Identify which cell holds the provided text, then report its (x, y) central coordinate. 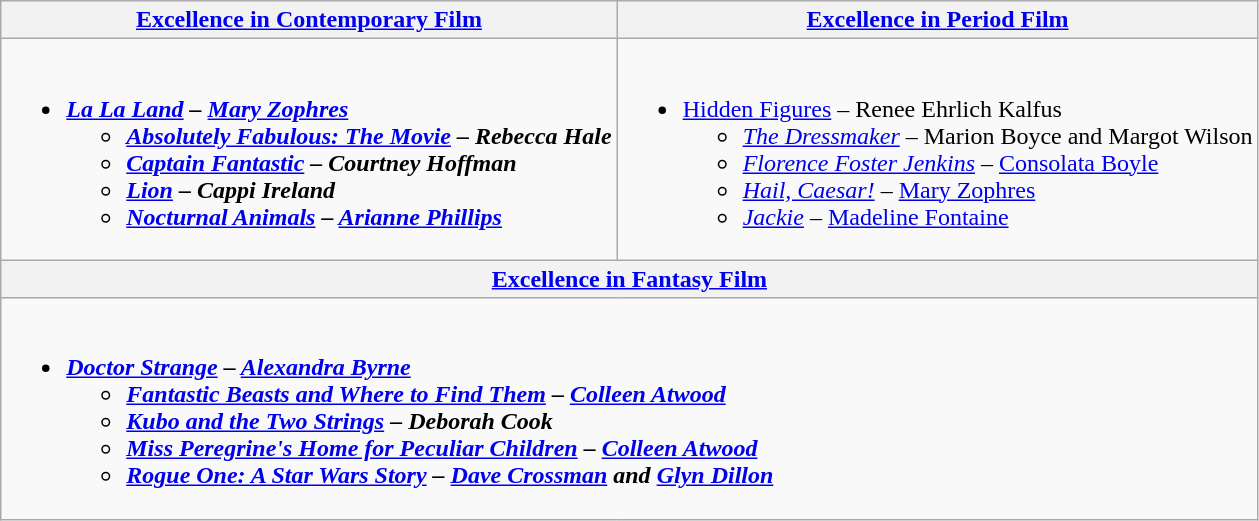
Excellence in Period Film (938, 20)
Excellence in Contemporary Film (309, 20)
Excellence in Fantasy Film (630, 279)
